Capture the cell that displays the provided text and extract its (X, Y) central coordinate. 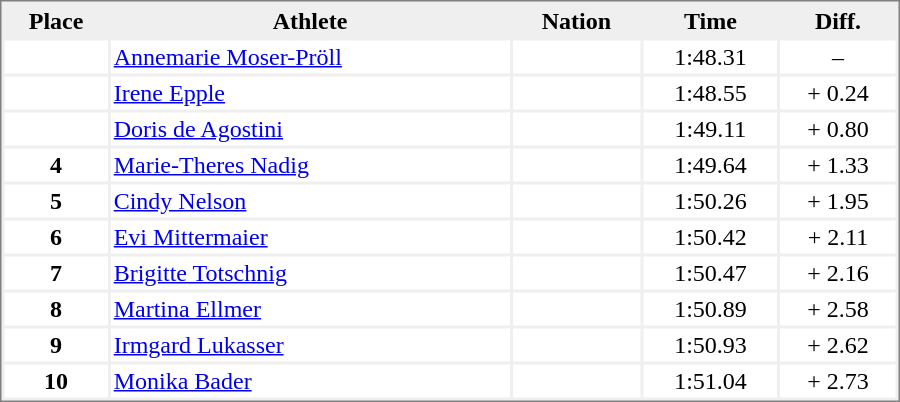
Martina Ellmer (310, 308)
Time (711, 20)
+ 0.80 (838, 128)
1:49.64 (711, 164)
Marie-Theres Nadig (310, 164)
1:48.31 (711, 56)
Athlete (310, 20)
Cindy Nelson (310, 200)
1:50.89 (711, 308)
Annemarie Moser-Pröll (310, 56)
1:48.55 (711, 92)
– (838, 56)
4 (56, 164)
8 (56, 308)
+ 1.33 (838, 164)
+ 1.95 (838, 200)
9 (56, 344)
6 (56, 236)
Nation (576, 20)
+ 2.11 (838, 236)
1:49.11 (711, 128)
Irene Epple (310, 92)
7 (56, 272)
Monika Bader (310, 380)
Evi Mittermaier (310, 236)
1:50.42 (711, 236)
+ 2.16 (838, 272)
Irmgard Lukasser (310, 344)
1:50.26 (711, 200)
Diff. (838, 20)
+ 2.58 (838, 308)
Place (56, 20)
1:51.04 (711, 380)
1:50.47 (711, 272)
+ 0.24 (838, 92)
10 (56, 380)
Brigitte Totschnig (310, 272)
+ 2.62 (838, 344)
Doris de Agostini (310, 128)
1:50.93 (711, 344)
5 (56, 200)
+ 2.73 (838, 380)
